Scan for the cell matching the given text and deliver its (X, Y) coordinate at center. 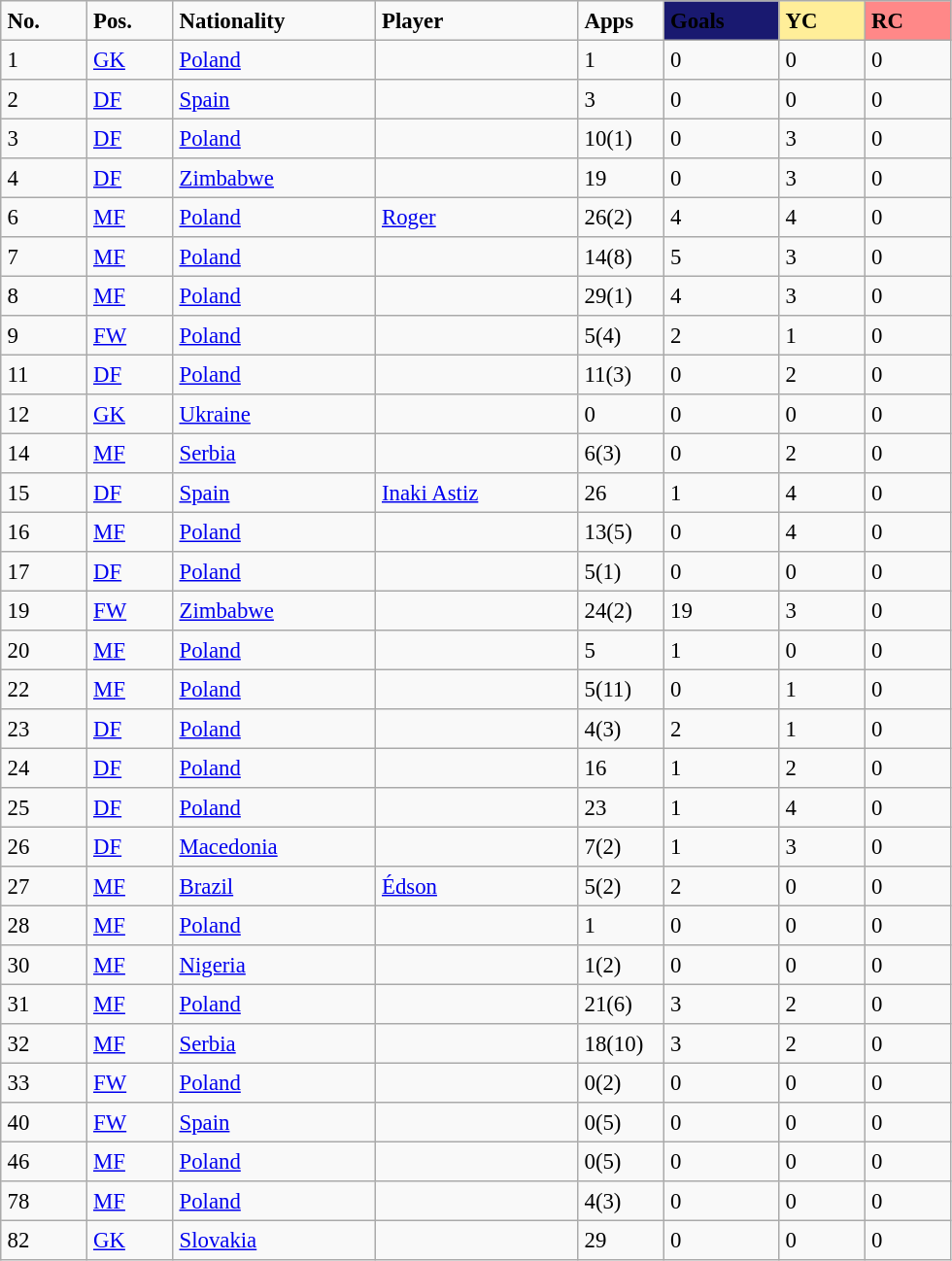
7 (44, 256)
Macedonia (274, 846)
21(6) (621, 1004)
32 (44, 1043)
Roger (476, 217)
82 (44, 1240)
Player (476, 20)
Nationality (274, 20)
5(1) (621, 571)
17 (44, 571)
18(10) (621, 1043)
11 (44, 374)
8 (44, 295)
YC (822, 20)
26(2) (621, 217)
RC (907, 20)
0(2) (621, 1082)
Inaki Astiz (476, 493)
15 (44, 493)
9 (44, 335)
78 (44, 1201)
27 (44, 886)
5(4) (621, 335)
No. (44, 20)
10(1) (621, 138)
28 (44, 925)
5(2) (621, 886)
24 (44, 767)
22 (44, 689)
24(2) (621, 610)
14(8) (621, 256)
Ukraine (274, 414)
Goals (721, 20)
20 (44, 650)
25 (44, 807)
29(1) (621, 295)
11(3) (621, 374)
5(11) (621, 689)
29 (621, 1240)
Apps (621, 20)
Édson (476, 886)
6(3) (621, 453)
1(2) (621, 965)
14 (44, 453)
33 (44, 1082)
31 (44, 1004)
Pos. (129, 20)
6 (44, 217)
40 (44, 1122)
Nigeria (274, 965)
12 (44, 414)
Slovakia (274, 1240)
46 (44, 1161)
Brazil (274, 886)
30 (44, 965)
13(5) (621, 531)
7(2) (621, 846)
